Detect which cell encompasses the target text, then output its (x, y) center coordinate. 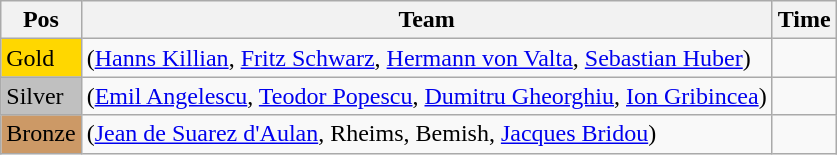
Gold (41, 58)
Team (426, 20)
Bronze (41, 134)
Time (804, 20)
(Jean de Suarez d'Aulan, Rheims, Bemish, Jacques Bridou) (426, 134)
(Emil Angelescu, Teodor Popescu, Dumitru Gheorghiu, Ion Gribincea) (426, 96)
Pos (41, 20)
(Hanns Killian, Fritz Schwarz, Hermann von Valta, Sebastian Huber) (426, 58)
Silver (41, 96)
